Pinpoint the cell where the given text exists, returning its [x, y] midpoint coordinate. 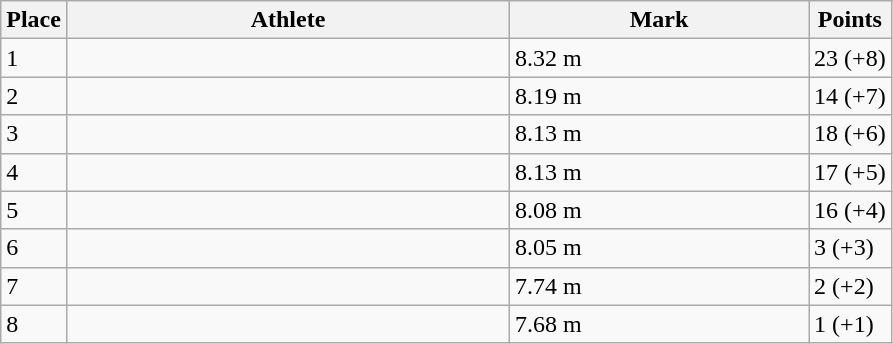
1 (+1) [850, 324]
3 [34, 134]
8.08 m [660, 210]
Athlete [288, 20]
7.74 m [660, 286]
14 (+7) [850, 96]
16 (+4) [850, 210]
Mark [660, 20]
3 (+3) [850, 248]
4 [34, 172]
7.68 m [660, 324]
17 (+5) [850, 172]
8.32 m [660, 58]
6 [34, 248]
Points [850, 20]
8 [34, 324]
8.05 m [660, 248]
5 [34, 210]
18 (+6) [850, 134]
1 [34, 58]
23 (+8) [850, 58]
Place [34, 20]
8.19 m [660, 96]
2 [34, 96]
7 [34, 286]
2 (+2) [850, 286]
